From the cell containing the given text, extract its center point as [X, Y] coordinate. 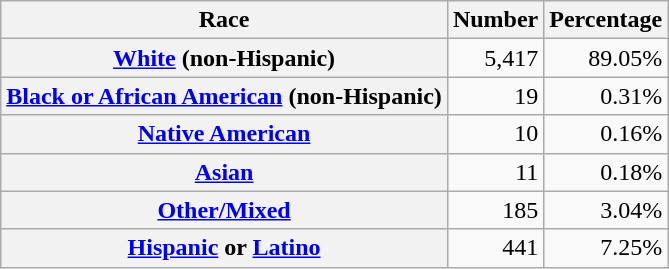
19 [495, 96]
10 [495, 134]
Black or African American (non-Hispanic) [224, 96]
5,417 [495, 58]
89.05% [606, 58]
3.04% [606, 210]
7.25% [606, 248]
441 [495, 248]
Hispanic or Latino [224, 248]
Asian [224, 172]
Number [495, 20]
0.31% [606, 96]
Percentage [606, 20]
0.16% [606, 134]
Native American [224, 134]
11 [495, 172]
Other/Mixed [224, 210]
0.18% [606, 172]
Race [224, 20]
White (non-Hispanic) [224, 58]
185 [495, 210]
